Find where the given text appears and provide that cell's center as [x, y] coordinate. 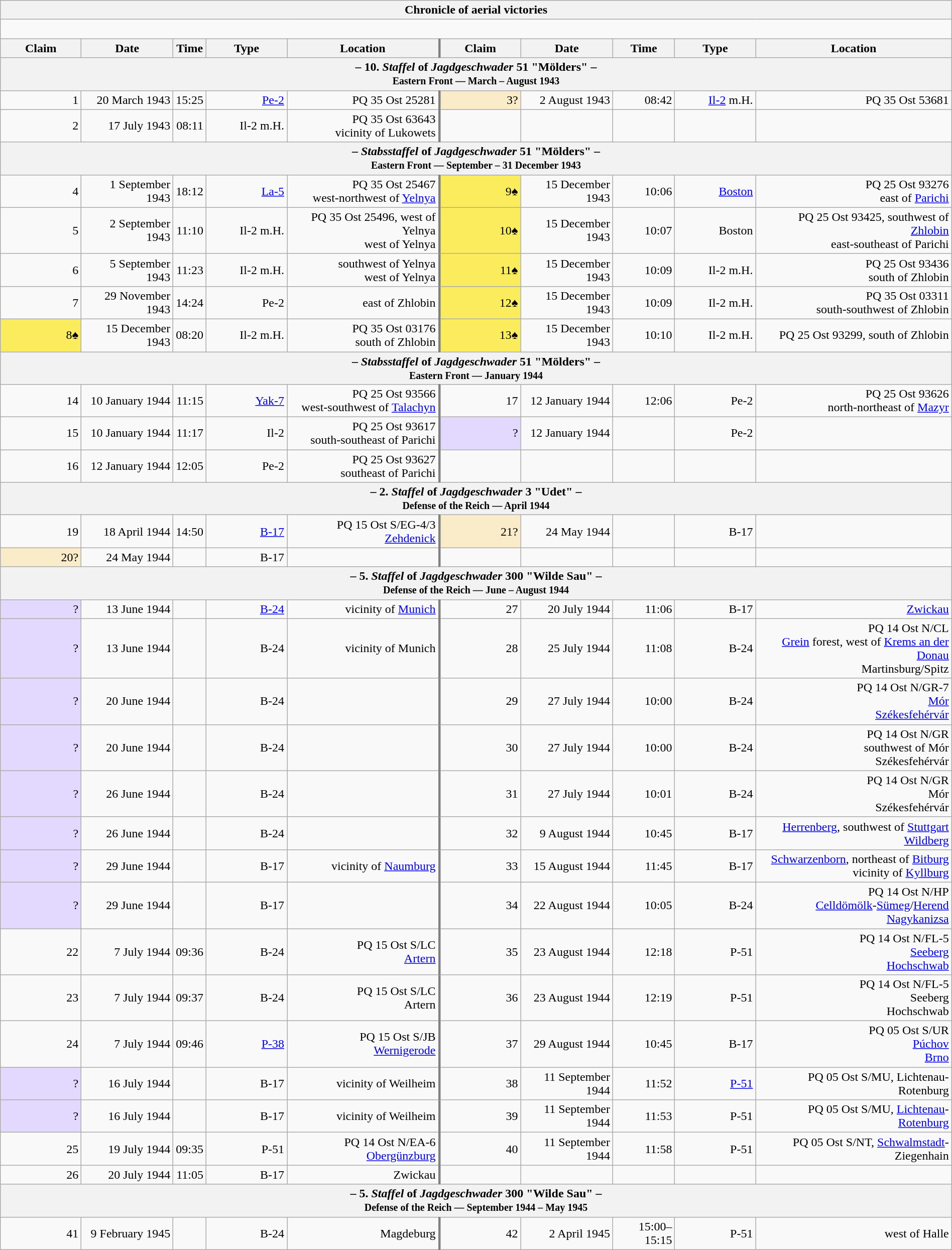
36 [480, 998]
23 [41, 998]
21? [480, 531]
19 July 1944 [128, 1149]
11:17 [190, 434]
08:20 [190, 335]
09:36 [190, 952]
11:06 [644, 609]
41 [41, 1233]
PQ 14 Ost N/EA-6Obergünzburg [364, 1149]
PQ 25 Ost 93276 east of Parichi [854, 191]
– 5. Staffel of Jagdgeschwader 300 "Wilde Sau" –Defense of the Reich — June – August 1944 [476, 583]
PQ 35 Ost 53681 [854, 100]
2 [41, 126]
20? [41, 557]
11:53 [644, 1116]
11:15 [190, 401]
09:46 [190, 1044]
PQ 35 Ost 03176 south of Zhlobin [364, 335]
11:23 [190, 270]
5 [41, 230]
14:24 [190, 302]
12:18 [644, 952]
09:37 [190, 998]
1 [41, 100]
4 [41, 191]
31 [480, 794]
14:50 [190, 531]
17 [480, 401]
22 August 1944 [566, 905]
– 5. Staffel of Jagdgeschwader 300 "Wilde Sau" –Defense of the Reich — September 1944 – May 1945 [476, 1201]
15 [41, 434]
15:00–15:15 [644, 1233]
6 [41, 270]
west of Halle [854, 1233]
29 [480, 701]
Chronicle of aerial victories [476, 10]
– 2. Staffel of Jagdgeschwader 3 "Udet" –Defense of the Reich — April 1944 [476, 499]
vicinity of Naumburg [364, 865]
PQ 25 Ost 93617 south-southeast of Parichi [364, 434]
29 November 1943 [128, 302]
30 [480, 747]
12:06 [644, 401]
27 [480, 609]
9 August 1944 [566, 833]
12:19 [644, 998]
11:05 [190, 1175]
PQ 35 Ost 25467 west-northwest of Yelnya [364, 191]
PQ 15 Ost S/EG-4/3Zehdenick [364, 531]
13♠ [480, 335]
Schwarzenborn, northeast of Bitburgvicinity of Kyllburg [854, 865]
26 [41, 1175]
33 [480, 865]
16 [41, 466]
35 [480, 952]
11:08 [644, 649]
11:45 [644, 865]
PQ 35 Ost 03311 south-southwest of Zhlobin [854, 302]
18:12 [190, 191]
2 August 1943 [566, 100]
2 September 1943 [128, 230]
9♠ [480, 191]
PQ 25 Ost 93436 south of Zhlobin [854, 270]
08:11 [190, 126]
11:58 [644, 1149]
PQ 15 Ost S/JBWernigerode [364, 1044]
PQ 14 Ost N/HPCelldömölk-Sümeg/HerendNagykanizsa [854, 905]
37 [480, 1044]
3? [480, 100]
PQ 25 Ost 93299, south of Zhlobin [854, 335]
17 July 1943 [128, 126]
11:52 [644, 1083]
15 August 1944 [566, 865]
38 [480, 1083]
PQ 25 Ost 93626 north-northeast of Mazyr [854, 401]
7 [41, 302]
10♠ [480, 230]
southwest of Yelnya west of Yelnya [364, 270]
– Stabsstaffel of Jagdgeschwader 51 "Mölders" –Eastern Front — September – 31 December 1943 [476, 159]
PQ 35 Ost 25496, west of Yelnya west of Yelnya [364, 230]
12♠ [480, 302]
11♠ [480, 270]
PQ 25 Ost 93627 southeast of Parichi [364, 466]
Il-2 [246, 434]
5 September 1943 [128, 270]
P-38 [246, 1044]
29 August 1944 [566, 1044]
39 [480, 1116]
22 [41, 952]
25 [41, 1149]
10:10 [644, 335]
Herrenberg, southwest of StuttgartWildberg [854, 833]
PQ 35 Ost 63643vicinity of Lukowets [364, 126]
PQ 05 Ost S/NT, Schwalmstadt-Ziegenhain [854, 1149]
11:10 [190, 230]
PQ 14 Ost N/GRMórSzékesfehérvár [854, 794]
24 [41, 1044]
PQ 14 Ost N/GR-7MórSzékesfehérvár [854, 701]
9 February 1945 [128, 1233]
La-5 [246, 191]
PQ 14 Ost N/CLGrein forest, west of Krems an der DonauMartinsburg/Spitz [854, 649]
10:07 [644, 230]
10:05 [644, 905]
10:06 [644, 191]
12:05 [190, 466]
Magdeburg [364, 1233]
8♠ [41, 335]
Yak-7 [246, 401]
08:42 [644, 100]
PQ 05 Ost S/URPúchovBrno [854, 1044]
– 10. Staffel of Jagdgeschwader 51 "Mölders" –Eastern Front — March – August 1943 [476, 74]
32 [480, 833]
1 September 1943 [128, 191]
25 July 1944 [566, 649]
PQ 14 Ost N/GR southwest of MórSzékesfehérvár [854, 747]
– Stabsstaffel of Jagdgeschwader 51 "Mölders" –Eastern Front — January 1944 [476, 367]
18 April 1944 [128, 531]
34 [480, 905]
19 [41, 531]
PQ 25 Ost 93566 west-southwest of Talachyn [364, 401]
28 [480, 649]
20 March 1943 [128, 100]
PQ 35 Ost 25281 [364, 100]
PQ 25 Ost 93425, southwest of Zhlobin east-southeast of Parichi [854, 230]
09:35 [190, 1149]
2 April 1945 [566, 1233]
15:25 [190, 100]
10:01 [644, 794]
40 [480, 1149]
east of Zhlobin [364, 302]
14 [41, 401]
42 [480, 1233]
